Extract the [x, y] coordinate from the center of the cell holding the provided text.  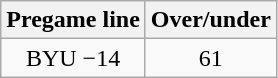
61 [210, 58]
BYU −14 [74, 58]
Pregame line [74, 20]
Over/under [210, 20]
